Find where the given text appears and provide that cell's center as (x, y) coordinate. 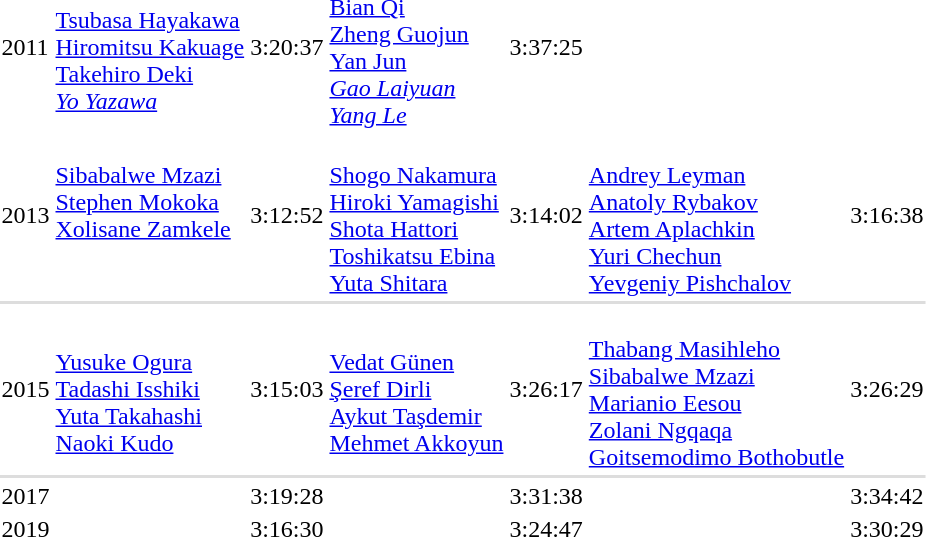
Thabang MasihlehoSibabalwe MzaziMarianio EesouZolani NgqaqaGoitsemodimo Bothobutle (716, 390)
3:26:17 (546, 390)
2013 (26, 216)
Andrey LeymanAnatoly RybakovArtem AplachkinYuri ChechunYevgeniy Pishchalov (716, 216)
3:16:38 (887, 216)
3:15:03 (287, 390)
3:12:52 (287, 216)
3:34:42 (887, 496)
3:14:02 (546, 216)
Yusuke OguraTadashi IsshikiYuta TakahashiNaoki Kudo (150, 390)
3:26:29 (887, 390)
Sibabalwe MzaziStephen MokokaXolisane Zamkele (150, 216)
3:19:28 (287, 496)
2017 (26, 496)
3:31:38 (546, 496)
Shogo NakamuraHiroki YamagishiShota HattoriToshikatsu EbinaYuta Shitara (416, 216)
Vedat GünenŞeref DirliAykut TaşdemirMehmet Akkoyun (416, 390)
2015 (26, 390)
